From the cell containing the given text, extract its center point as (X, Y) coordinate. 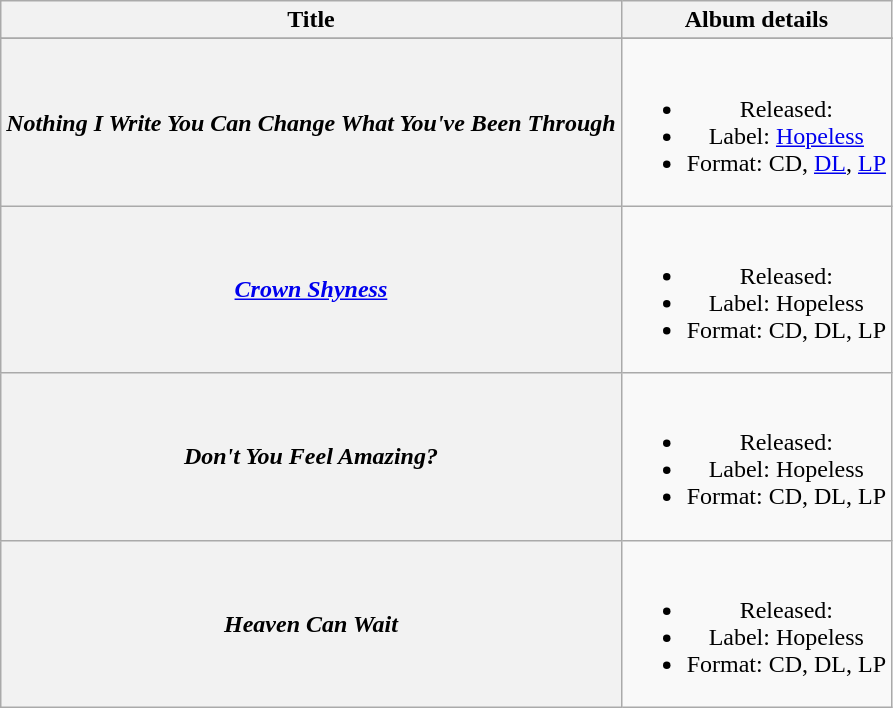
Album details (756, 20)
Crown Shyness (311, 290)
Don't You Feel Amazing? (311, 456)
Title (311, 20)
Heaven Can Wait (311, 624)
Nothing I Write You Can Change What You've Been Through (311, 122)
